Scan for the cell matching the given text and deliver its [X, Y] coordinate at center. 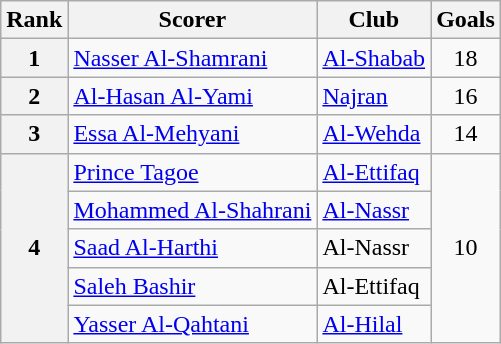
14 [466, 134]
2 [34, 96]
Club [374, 20]
18 [466, 58]
16 [466, 96]
Al-Hilal [374, 324]
Scorer [192, 20]
Al-Wehda [374, 134]
Rank [34, 20]
Essa Al-Mehyani [192, 134]
Goals [466, 20]
10 [466, 248]
4 [34, 248]
Nasser Al-Shamrani [192, 58]
Saad Al-Harthi [192, 248]
Yasser Al-Qahtani [192, 324]
1 [34, 58]
Al-Hasan Al-Yami [192, 96]
Prince Tagoe [192, 172]
Al-Shabab [374, 58]
Mohammed Al-Shahrani [192, 210]
Najran [374, 96]
3 [34, 134]
Saleh Bashir [192, 286]
